Extract the (X, Y) coordinate from the center of the cell holding the provided text.  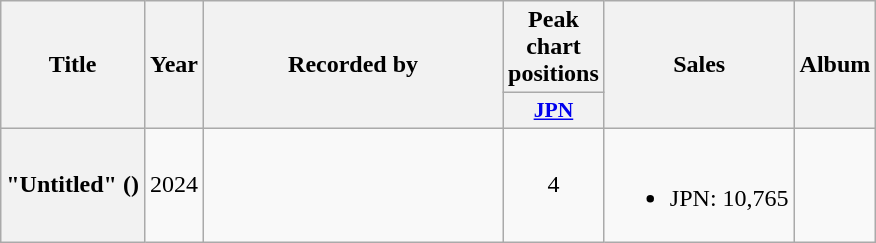
Album (835, 65)
Peakchartpositions (554, 47)
JPN (554, 111)
4 (554, 184)
Recorded by (354, 65)
Year (174, 65)
2024 (174, 184)
"Untitled" () (73, 184)
Title (73, 65)
Sales (699, 65)
JPN: 10,765 (699, 184)
